Identify which cell holds the provided text, then report its (x, y) central coordinate. 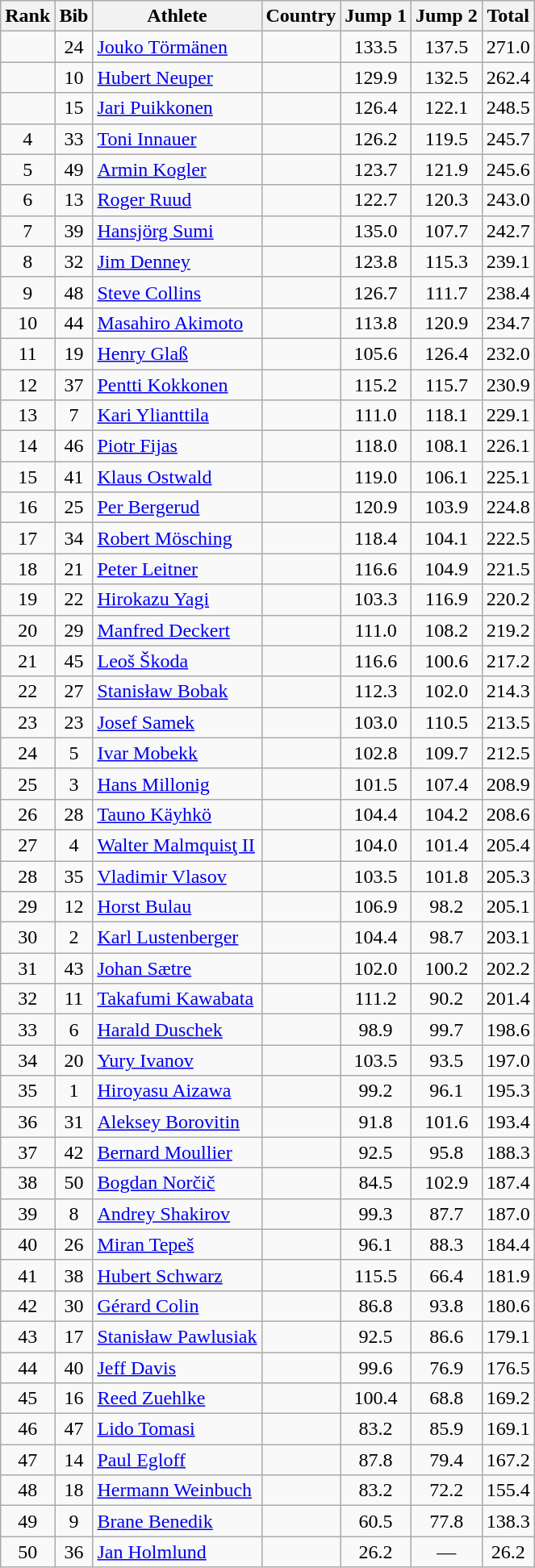
138.3 (508, 1521)
3 (74, 784)
248.5 (508, 108)
219.2 (508, 630)
Hirokazu Yagi (178, 600)
Bernard Moullier (178, 1152)
99.7 (446, 1030)
90.2 (446, 999)
Karl Lustenberger (178, 938)
123.7 (376, 169)
Miran Tepeš (178, 1244)
115.5 (376, 1275)
Walter Malmquisţ II (178, 845)
205.4 (508, 845)
203.1 (508, 938)
Bogdan Norčič (178, 1183)
Josef Samek (178, 722)
118.4 (376, 538)
Yury Ivanov (178, 1060)
Roger Ruud (178, 200)
108.2 (446, 630)
113.8 (376, 323)
245.7 (508, 139)
99.3 (376, 1214)
Jouko Törmänen (178, 47)
193.4 (508, 1122)
121.9 (446, 169)
Reed Zuehlke (178, 1399)
Hubert Schwarz (178, 1275)
77.8 (446, 1521)
106.9 (376, 907)
Jump 2 (446, 16)
Jeff Davis (178, 1368)
110.5 (446, 722)
72.2 (446, 1491)
Kari Ylianttila (178, 416)
111.2 (376, 999)
181.9 (508, 1275)
243.0 (508, 200)
132.5 (446, 77)
224.8 (508, 508)
208.6 (508, 814)
101.5 (376, 784)
Vladimir Vlasov (178, 876)
100.2 (446, 968)
104.9 (446, 569)
Aleksey Borovitin (178, 1122)
Steve Collins (178, 292)
205.3 (508, 876)
108.1 (446, 446)
133.5 (376, 47)
Bib (74, 16)
221.5 (508, 569)
126.7 (376, 292)
Stanisław Bobak (178, 692)
208.9 (508, 784)
126.2 (376, 139)
105.6 (376, 353)
205.1 (508, 907)
Peter Leitner (178, 569)
229.1 (508, 416)
Lido Tomasi (178, 1429)
Jan Holmlund (178, 1552)
135.0 (376, 231)
Manfred Deckert (178, 630)
Andrey Shakirov (178, 1214)
122.7 (376, 200)
187.0 (508, 1214)
201.4 (508, 999)
87.7 (446, 1214)
Stanisław Pawlusiak (178, 1336)
106.1 (446, 477)
137.5 (446, 47)
187.4 (508, 1183)
Henry Glaß (178, 353)
129.9 (376, 77)
202.2 (508, 968)
169.2 (508, 1399)
169.1 (508, 1429)
213.5 (508, 722)
103.9 (446, 508)
118.0 (376, 446)
109.7 (446, 753)
155.4 (508, 1491)
2 (74, 938)
79.4 (446, 1460)
66.4 (446, 1275)
Horst Bulau (178, 907)
Jim Denney (178, 261)
87.8 (376, 1460)
222.5 (508, 538)
Harald Duschek (178, 1030)
68.8 (446, 1399)
119.0 (376, 477)
101.8 (446, 876)
107.4 (446, 784)
91.8 (376, 1122)
Rank (27, 16)
Toni Innauer (178, 139)
Leoš Škoda (178, 661)
Tauno Käyhkö (178, 814)
198.6 (508, 1030)
Masahiro Akimoto (178, 323)
104.2 (446, 814)
99.2 (376, 1091)
225.1 (508, 477)
Gérard Colin (178, 1306)
Armin Kogler (178, 169)
123.8 (376, 261)
217.2 (508, 661)
176.5 (508, 1368)
Total (508, 16)
111.7 (446, 292)
101.4 (446, 845)
100.6 (446, 661)
Piotr Fijas (178, 446)
Jari Puikkonen (178, 108)
95.8 (446, 1152)
116.9 (446, 600)
1 (74, 1091)
230.9 (508, 385)
271.0 (508, 47)
180.6 (508, 1306)
179.1 (508, 1336)
104.1 (446, 538)
107.7 (446, 231)
115.3 (446, 261)
115.7 (446, 385)
220.2 (508, 600)
85.9 (446, 1429)
98.9 (376, 1030)
112.3 (376, 692)
239.1 (508, 261)
184.4 (508, 1244)
Robert Mösching (178, 538)
Per Bergerud (178, 508)
214.3 (508, 692)
Takafumi Kawabata (178, 999)
232.0 (508, 353)
98.2 (446, 907)
118.1 (446, 416)
Hansjörg Sumi (178, 231)
99.6 (376, 1368)
103.0 (376, 722)
86.6 (446, 1336)
Jump 1 (376, 16)
Hubert Neuper (178, 77)
76.9 (446, 1368)
Klaus Ostwald (178, 477)
Hermann Weinbuch (178, 1491)
86.8 (376, 1306)
188.3 (508, 1152)
Paul Egloff (178, 1460)
84.5 (376, 1183)
167.2 (508, 1460)
102.9 (446, 1183)
245.6 (508, 169)
60.5 (376, 1521)
Hiroyasu Aizawa (178, 1091)
122.1 (446, 108)
Brane Benedik (178, 1521)
Johan Sætre (178, 968)
93.8 (446, 1306)
238.4 (508, 292)
234.7 (508, 323)
242.7 (508, 231)
102.8 (376, 753)
100.4 (376, 1399)
119.5 (446, 139)
Athlete (178, 16)
103.3 (376, 600)
101.6 (446, 1122)
93.5 (446, 1060)
197.0 (508, 1060)
Pentti Kokkonen (178, 385)
226.1 (508, 446)
212.5 (508, 753)
262.4 (508, 77)
88.3 (446, 1244)
Hans Millonig (178, 784)
98.7 (446, 938)
115.2 (376, 385)
— (446, 1552)
Ivar Mobekk (178, 753)
195.3 (508, 1091)
104.0 (376, 845)
Country (301, 16)
120.3 (446, 200)
